Detect which cell encompasses the target text, then output its (X, Y) center coordinate. 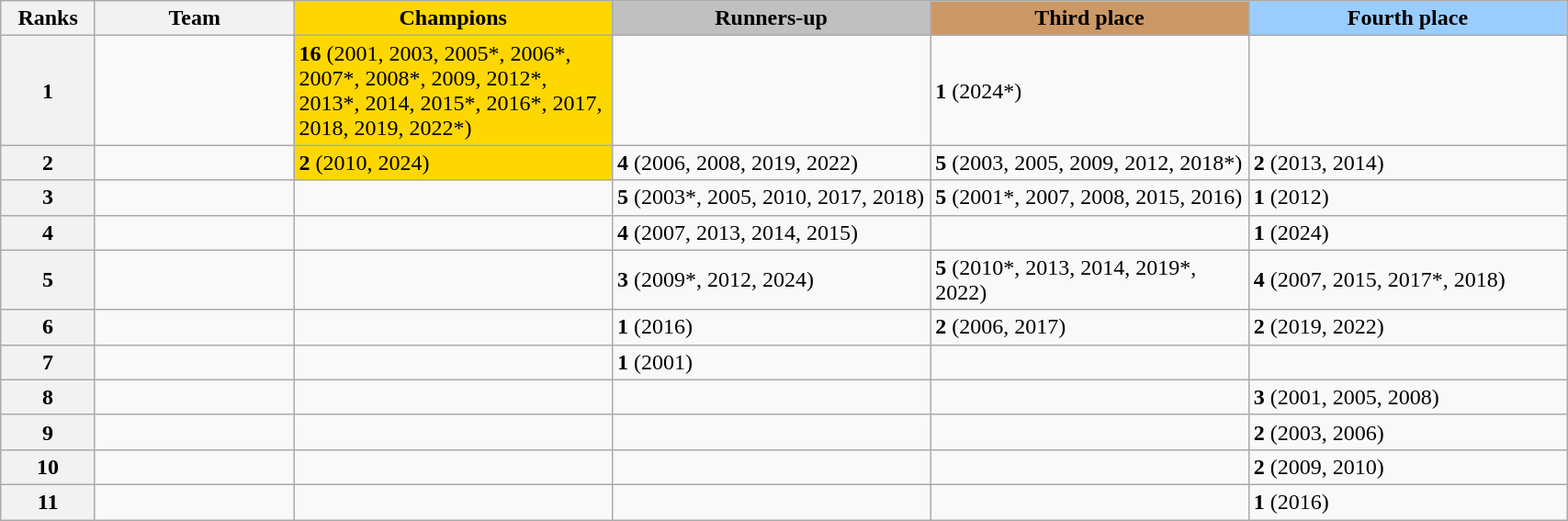
1 (48, 90)
Runners-up (771, 18)
1 (2024) (1407, 232)
Team (195, 18)
3 (2009*, 2012, 2024) (771, 279)
4 (2007, 2013, 2014, 2015) (771, 232)
4 (48, 232)
10 (48, 467)
2 (2019, 2022) (1407, 327)
9 (48, 432)
Fourth place (1407, 18)
1 (2024*) (1089, 90)
2 (2006, 2017) (1089, 327)
1 (2012) (1407, 198)
2 (48, 163)
5 (2010*, 2013, 2014, 2019*, 2022) (1089, 279)
4 (2006, 2008, 2019, 2022) (771, 163)
11 (48, 502)
2 (2010, 2024) (453, 163)
2 (2009, 2010) (1407, 467)
4 (2007, 2015, 2017*, 2018) (1407, 279)
2 (2003, 2006) (1407, 432)
5 (2001*, 2007, 2008, 2015, 2016) (1089, 198)
3 (2001, 2005, 2008) (1407, 397)
Champions (453, 18)
16 (2001, 2003, 2005*, 2006*, 2007*, 2008*, 2009, 2012*, 2013*, 2014, 2015*, 2016*, 2017, 2018, 2019, 2022*) (453, 90)
Ranks (48, 18)
3 (48, 198)
7 (48, 362)
1 (2001) (771, 362)
5 (2003, 2005, 2009, 2012, 2018*) (1089, 163)
5 (48, 279)
6 (48, 327)
2 (2013, 2014) (1407, 163)
5 (2003*, 2005, 2010, 2017, 2018) (771, 198)
Third place (1089, 18)
8 (48, 397)
